Output the (X, Y) coordinate of the center of the cell containing the given text.  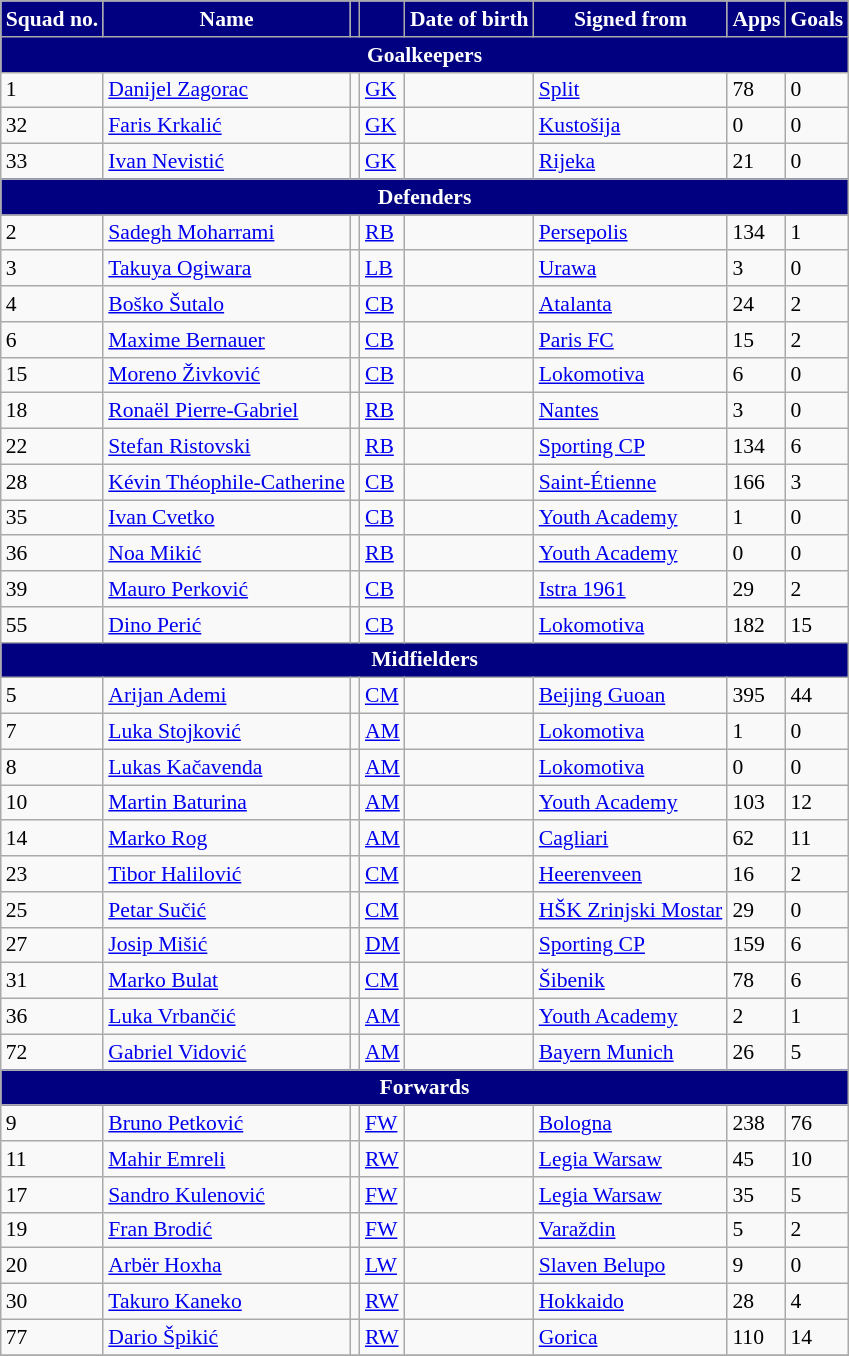
Bayern Munich (631, 1052)
17 (52, 1195)
Gorica (631, 1337)
238 (756, 1124)
Tibor Halilović (226, 874)
Takuya Ogiwara (226, 269)
395 (756, 696)
32 (52, 126)
166 (756, 482)
Gabriel Vidović (226, 1052)
Bologna (631, 1124)
Noa Mikić (226, 554)
23 (52, 874)
Luka Vrbančić (226, 1017)
Kévin Théophile-Catherine (226, 482)
103 (756, 803)
Cagliari (631, 839)
Fran Brodić (226, 1230)
HŠK Zrinjski Mostar (631, 910)
Name (226, 19)
62 (756, 839)
Faris Krkalić (226, 126)
27 (52, 945)
Istra 1961 (631, 589)
Hokkaido (631, 1302)
44 (816, 696)
20 (52, 1266)
110 (756, 1337)
Mauro Perković (226, 589)
39 (52, 589)
31 (52, 981)
Rijeka (631, 162)
Lukas Kačavenda (226, 767)
Defenders (425, 197)
Arijan Ademi (226, 696)
Luka Stojković (226, 732)
Boško Šutalo (226, 304)
16 (756, 874)
Marko Rog (226, 839)
Dario Špikić (226, 1337)
Sadegh Moharrami (226, 233)
12 (816, 803)
Split (631, 90)
8 (52, 767)
Stefan Ristovski (226, 447)
19 (52, 1230)
18 (52, 411)
22 (52, 447)
Goalkeepers (425, 55)
Squad no. (52, 19)
Forwards (425, 1088)
Danijel Zagorac (226, 90)
Atalanta (631, 304)
Petar Sučić (226, 910)
30 (52, 1302)
182 (756, 625)
Heerenveen (631, 874)
Bruno Petković (226, 1124)
21 (756, 162)
Dino Perić (226, 625)
Maxime Bernauer (226, 340)
Saint-Étienne (631, 482)
Varaždin (631, 1230)
Sandro Kulenović (226, 1195)
55 (52, 625)
Mahir Emreli (226, 1159)
Ivan Cvetko (226, 518)
Goals (816, 19)
LW (382, 1266)
Urawa (631, 269)
LB (382, 269)
Ivan Nevistić (226, 162)
Moreno Živković (226, 375)
DM (382, 945)
76 (816, 1124)
Josip Mišić (226, 945)
Takuro Kaneko (226, 1302)
72 (52, 1052)
Slaven Belupo (631, 1266)
Martin Baturina (226, 803)
Marko Bulat (226, 981)
Paris FC (631, 340)
Signed from (631, 19)
25 (52, 910)
Arbër Hoxha (226, 1266)
159 (756, 945)
Persepolis (631, 233)
26 (756, 1052)
Kustošija (631, 126)
Ronaël Pierre-Gabriel (226, 411)
77 (52, 1337)
Midfielders (425, 660)
24 (756, 304)
45 (756, 1159)
7 (52, 732)
Date of birth (470, 19)
33 (52, 162)
Apps (756, 19)
Beijing Guoan (631, 696)
Šibenik (631, 981)
Nantes (631, 411)
